Capture the cell that displays the provided text and extract its [X, Y] central coordinate. 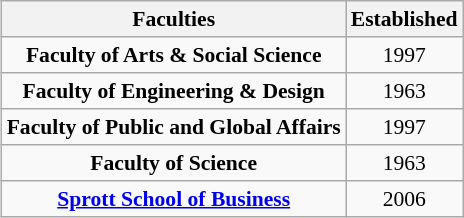
Faculty of Arts & Social Science [174, 55]
Faculty of Science [174, 163]
Faculties [174, 19]
2006 [404, 199]
Sprott School of Business [174, 199]
Faculty of Engineering & Design [174, 91]
Established [404, 19]
Faculty of Public and Global Affairs [174, 127]
